Pinpoint the cell where the given text exists, returning its (x, y) midpoint coordinate. 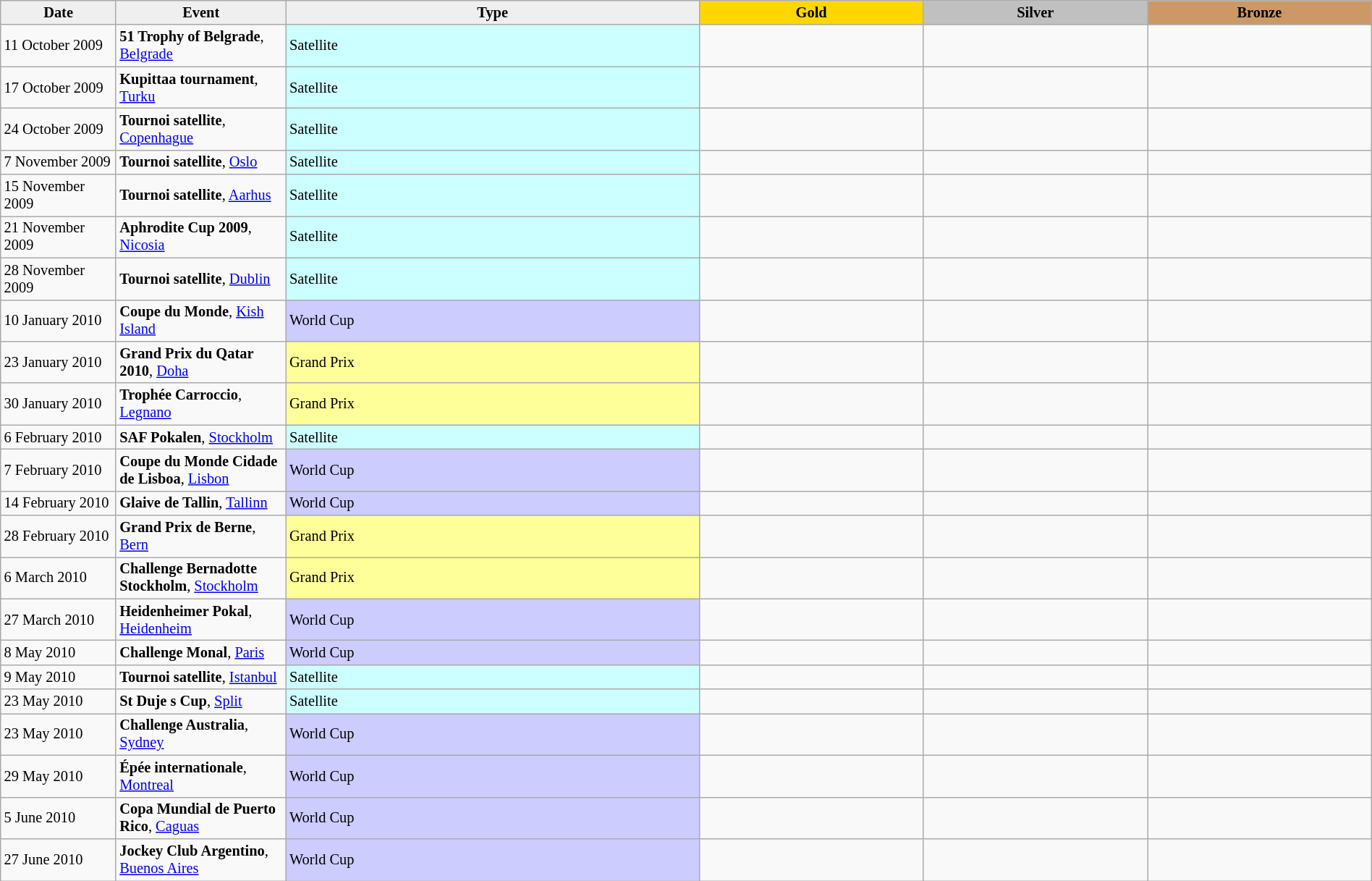
10 January 2010 (59, 321)
Type (492, 12)
SAF Pokalen, Stockholm (201, 437)
Gold (811, 12)
14 February 2010 (59, 503)
Jockey Club Argentino, Buenos Aires (201, 859)
8 May 2010 (59, 652)
Challenge Bernadotte Stockholm, Stockholm (201, 578)
St Duje s Cup, Split (201, 701)
24 October 2009 (59, 129)
17 October 2009 (59, 88)
Trophée Carroccio, Legnano (201, 404)
5 June 2010 (59, 818)
28 November 2009 (59, 279)
Grand Prix du Qatar 2010, Doha (201, 362)
Copa Mundial de Puerto Rico, Caguas (201, 818)
Tournoi satellite, Dublin (201, 279)
11 October 2009 (59, 46)
7 November 2009 (59, 162)
6 March 2010 (59, 578)
Bronze (1260, 12)
Date (59, 12)
Heidenheimer Pokal, Heidenheim (201, 620)
Coupe du Monde Cidade de Lisboa, Lisbon (201, 470)
Coupe du Monde, Kish Island (201, 321)
21 November 2009 (59, 237)
Tournoi satellite, Aarhus (201, 195)
Challenge Monal, Paris (201, 652)
27 June 2010 (59, 859)
Glaive de Tallin, Tallinn (201, 503)
Event (201, 12)
7 February 2010 (59, 470)
Grand Prix de Berne, Bern (201, 536)
Épée internationale, Montreal (201, 776)
Silver (1036, 12)
Kupittaa tournament, Turku (201, 88)
Tournoi satellite, Copenhague (201, 129)
29 May 2010 (59, 776)
6 February 2010 (59, 437)
Challenge Australia, Sydney (201, 734)
28 February 2010 (59, 536)
27 March 2010 (59, 620)
Tournoi satellite, Istanbul (201, 677)
23 January 2010 (59, 362)
15 November 2009 (59, 195)
9 May 2010 (59, 677)
Tournoi satellite, Oslo (201, 162)
51 Trophy of Belgrade, Belgrade (201, 46)
30 January 2010 (59, 404)
Aphrodite Cup 2009, Nicosia (201, 237)
